Find where the given text appears and provide that cell's center as [x, y] coordinate. 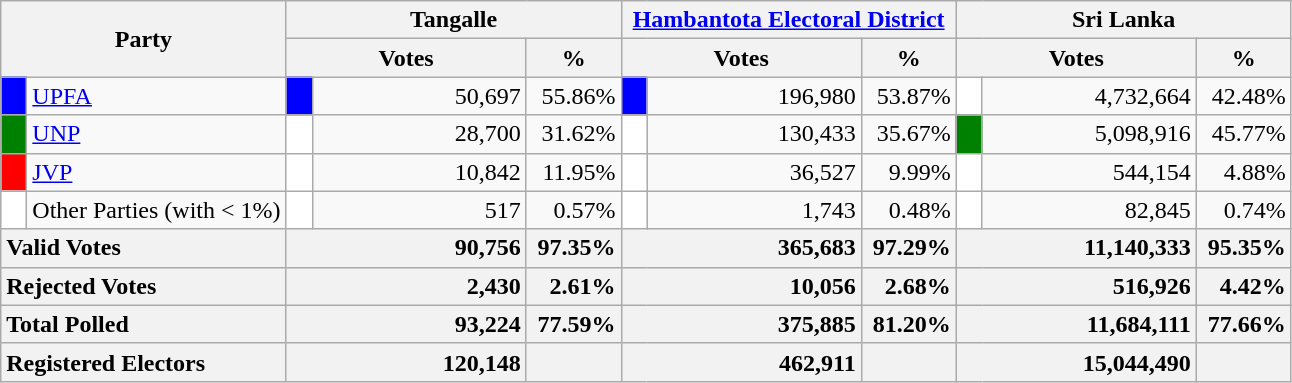
11,684,111 [1076, 324]
90,756 [406, 248]
35.67% [908, 134]
50,697 [419, 96]
45.77% [1244, 134]
53.87% [908, 96]
15,044,490 [1076, 362]
Tangalle [454, 20]
375,885 [741, 324]
Sri Lanka [1124, 20]
11.95% [574, 172]
93,224 [406, 324]
1,743 [754, 210]
516,926 [1076, 286]
2.61% [574, 286]
82,845 [1089, 210]
196,980 [754, 96]
462,911 [741, 362]
5,098,916 [1089, 134]
JVP [156, 172]
0.48% [908, 210]
Total Polled [144, 324]
36,527 [754, 172]
28,700 [419, 134]
95.35% [1244, 248]
4.42% [1244, 286]
2.68% [908, 286]
4.88% [1244, 172]
97.35% [574, 248]
55.86% [574, 96]
11,140,333 [1076, 248]
544,154 [1089, 172]
2,430 [406, 286]
0.57% [574, 210]
365,683 [741, 248]
UNP [156, 134]
77.59% [574, 324]
Hambantota Electoral District [788, 20]
42.48% [1244, 96]
Registered Electors [144, 362]
9.99% [908, 172]
10,842 [419, 172]
UPFA [156, 96]
0.74% [1244, 210]
Valid Votes [144, 248]
Party [144, 39]
81.20% [908, 324]
130,433 [754, 134]
97.29% [908, 248]
Rejected Votes [144, 286]
4,732,664 [1089, 96]
10,056 [741, 286]
120,148 [406, 362]
31.62% [574, 134]
517 [419, 210]
77.66% [1244, 324]
Other Parties (with < 1%) [156, 210]
